Extract the [x, y] coordinate from the center of the cell holding the provided text.  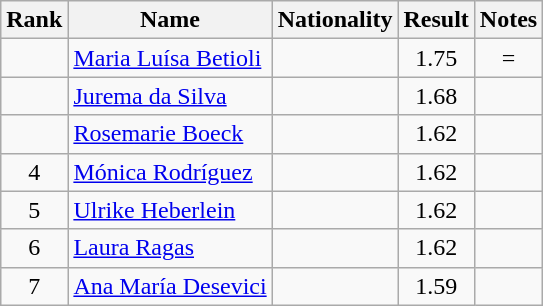
Rosemarie Boeck [170, 134]
Ulrike Heberlein [170, 210]
Laura Ragas [170, 248]
Result [436, 20]
1.59 [436, 286]
Rank [34, 20]
Mónica Rodríguez [170, 172]
Notes [508, 20]
1.75 [436, 58]
Nationality [335, 20]
Maria Luísa Betioli [170, 58]
7 [34, 286]
1.68 [436, 96]
4 [34, 172]
5 [34, 210]
Ana María Desevici [170, 286]
6 [34, 248]
Name [170, 20]
Jurema da Silva [170, 96]
= [508, 58]
